Determine the [X, Y] coordinate at the center of the cell enclosing the given text.  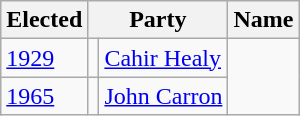
Name [264, 20]
Party [158, 20]
John Carron [164, 96]
Cahir Healy [164, 58]
1929 [44, 58]
Elected [44, 20]
1965 [44, 96]
